Determine the [X, Y] coordinate at the center of the cell enclosing the given text.  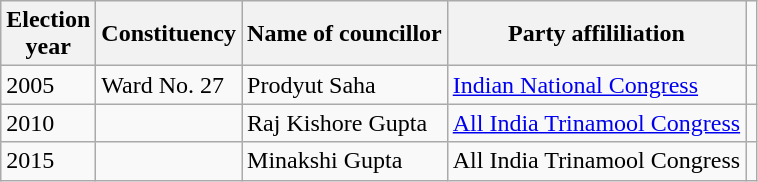
Indian National Congress [596, 85]
Party affililiation [596, 34]
2015 [48, 161]
Prodyut Saha [345, 85]
2010 [48, 123]
Constituency [169, 34]
Minakshi Gupta [345, 161]
Raj Kishore Gupta [345, 123]
Election year [48, 34]
2005 [48, 85]
Name of councillor [345, 34]
Ward No. 27 [169, 85]
